Scan for the cell matching the given text and deliver its [X, Y] coordinate at center. 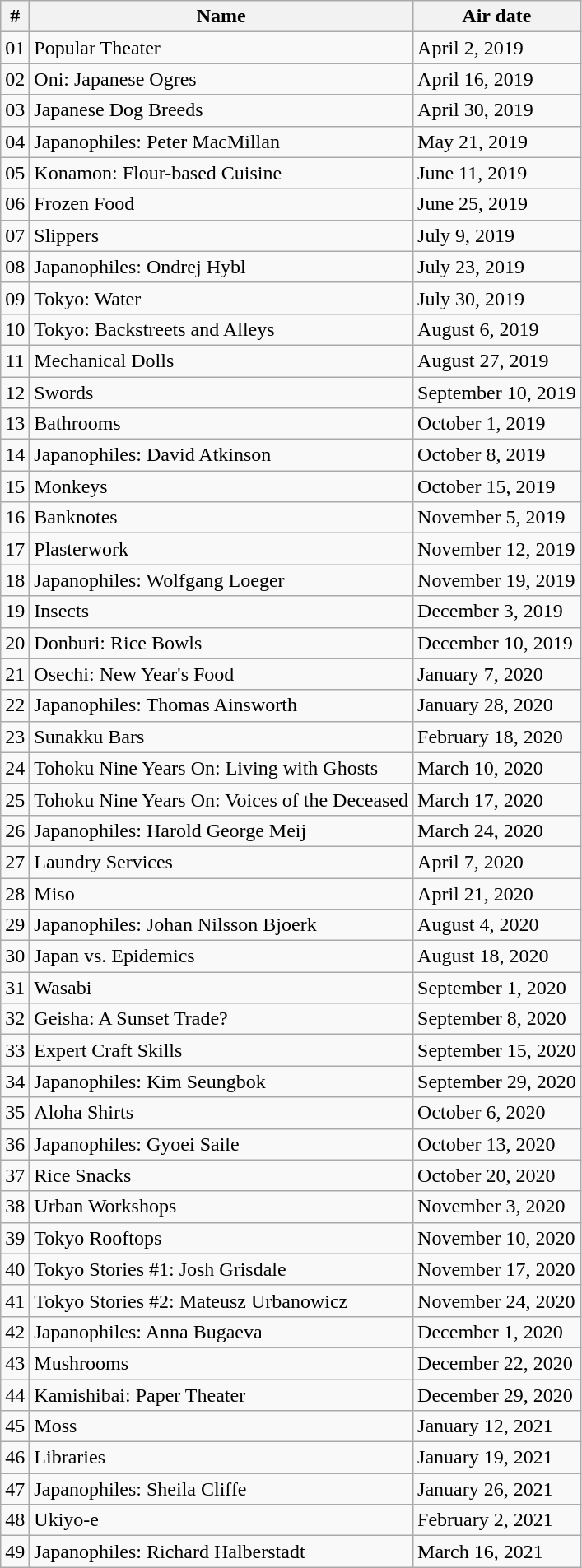
25 [15, 799]
02 [15, 79]
September 10, 2019 [497, 393]
18 [15, 580]
12 [15, 393]
26 [15, 831]
November 12, 2019 [497, 549]
Tokyo Stories #2: Mateusz Urbanowicz [221, 1300]
Rice Snacks [221, 1175]
Japan vs. Epidemics [221, 956]
April 2, 2019 [497, 48]
Miso [221, 893]
September 29, 2020 [497, 1082]
Donburi: Rice Bowls [221, 643]
34 [15, 1082]
Mechanical Dolls [221, 361]
October 1, 2019 [497, 424]
July 23, 2019 [497, 267]
08 [15, 267]
March 24, 2020 [497, 831]
December 22, 2020 [497, 1363]
June 11, 2019 [497, 173]
Geisha: A Sunset Trade? [221, 1019]
20 [15, 643]
31 [15, 988]
Air date [497, 16]
August 27, 2019 [497, 361]
33 [15, 1050]
# [15, 16]
Konamon: Flour-based Cuisine [221, 173]
10 [15, 329]
Name [221, 16]
Kamishibai: Paper Theater [221, 1395]
42 [15, 1332]
January 26, 2021 [497, 1489]
Japanophiles: Thomas Ainsworth [221, 705]
23 [15, 737]
November 3, 2020 [497, 1207]
February 18, 2020 [497, 737]
November 19, 2019 [497, 580]
December 1, 2020 [497, 1332]
47 [15, 1489]
September 15, 2020 [497, 1050]
06 [15, 204]
22 [15, 705]
28 [15, 893]
May 21, 2019 [497, 142]
04 [15, 142]
Tokyo: Water [221, 298]
Tohoku Nine Years On: Voices of the Deceased [221, 799]
Moss [221, 1426]
19 [15, 612]
35 [15, 1113]
09 [15, 298]
October 8, 2019 [497, 455]
November 5, 2019 [497, 518]
February 2, 2021 [497, 1520]
June 25, 2019 [497, 204]
March 16, 2021 [497, 1552]
Japanophiles: David Atkinson [221, 455]
Japanophiles: Ondrej Hybl [221, 267]
29 [15, 925]
44 [15, 1395]
Swords [221, 393]
January 7, 2020 [497, 674]
Expert Craft Skills [221, 1050]
Japanophiles: Kim Seungbok [221, 1082]
Japanophiles: Sheila Cliffe [221, 1489]
January 19, 2021 [497, 1458]
Banknotes [221, 518]
October 15, 2019 [497, 486]
Tohoku Nine Years On: Living with Ghosts [221, 768]
Insects [221, 612]
March 17, 2020 [497, 799]
Frozen Food [221, 204]
48 [15, 1520]
Aloha Shirts [221, 1113]
Laundry Services [221, 862]
October 6, 2020 [497, 1113]
October 20, 2020 [497, 1175]
46 [15, 1458]
July 9, 2019 [497, 235]
Osechi: New Year's Food [221, 674]
30 [15, 956]
March 10, 2020 [497, 768]
Libraries [221, 1458]
Tokyo Rooftops [221, 1238]
Ukiyo-e [221, 1520]
05 [15, 173]
January 28, 2020 [497, 705]
49 [15, 1552]
37 [15, 1175]
November 17, 2020 [497, 1269]
September 8, 2020 [497, 1019]
Japanophiles: Harold George Meij [221, 831]
Urban Workshops [221, 1207]
August 4, 2020 [497, 925]
17 [15, 549]
Wasabi [221, 988]
Japanophiles: Anna Bugaeva [221, 1332]
Japanophiles: Johan Nilsson Bjoerk [221, 925]
April 7, 2020 [497, 862]
36 [15, 1144]
Japanophiles: Gyoei Saile [221, 1144]
October 13, 2020 [497, 1144]
Sunakku Bars [221, 737]
16 [15, 518]
Japanophiles: Peter MacMillan [221, 142]
April 30, 2019 [497, 110]
03 [15, 110]
Popular Theater [221, 48]
January 12, 2021 [497, 1426]
November 24, 2020 [497, 1300]
Oni: Japanese Ogres [221, 79]
August 6, 2019 [497, 329]
01 [15, 48]
September 1, 2020 [497, 988]
24 [15, 768]
11 [15, 361]
14 [15, 455]
15 [15, 486]
07 [15, 235]
December 10, 2019 [497, 643]
38 [15, 1207]
Japanophiles: Richard Halberstadt [221, 1552]
Japanophiles: Wolfgang Loeger [221, 580]
December 29, 2020 [497, 1395]
July 30, 2019 [497, 298]
Slippers [221, 235]
Tokyo: Backstreets and Alleys [221, 329]
April 16, 2019 [497, 79]
December 3, 2019 [497, 612]
August 18, 2020 [497, 956]
Bathrooms [221, 424]
43 [15, 1363]
April 21, 2020 [497, 893]
Plasterwork [221, 549]
41 [15, 1300]
45 [15, 1426]
Tokyo Stories #1: Josh Grisdale [221, 1269]
Mushrooms [221, 1363]
40 [15, 1269]
39 [15, 1238]
Japanese Dog Breeds [221, 110]
21 [15, 674]
13 [15, 424]
32 [15, 1019]
November 10, 2020 [497, 1238]
27 [15, 862]
Monkeys [221, 486]
